Determine the [x, y] coordinate at the center of the cell enclosing the given text.  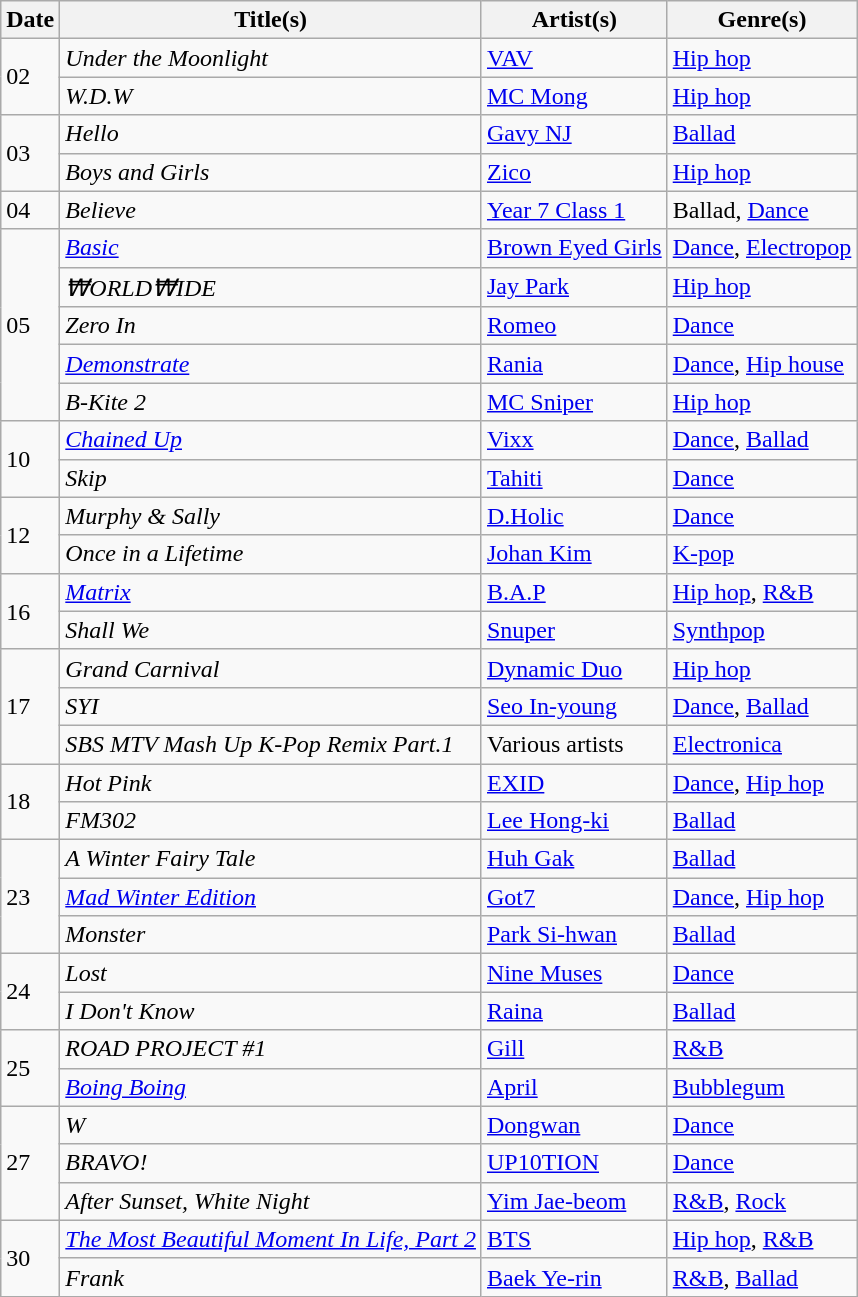
23 [30, 897]
Romeo [574, 326]
BRAVO! [271, 1163]
02 [30, 77]
Dynamic Duo [574, 668]
Gavy NJ [574, 134]
UP10TION [574, 1163]
17 [30, 706]
Various artists [574, 744]
Got7 [574, 897]
R&B, Rock [762, 1201]
Frank [271, 1277]
₩ORLD₩IDE [271, 287]
K-pop [762, 554]
Vixx [574, 440]
FM302 [271, 821]
Lee Hong-ki [574, 821]
April [574, 1087]
Synthpop [762, 630]
VAV [574, 58]
Baek Ye-rin [574, 1277]
Genre(s) [762, 20]
BTS [574, 1239]
Chained Up [271, 440]
Yim Jae-beom [574, 1201]
EXID [574, 783]
Shall We [271, 630]
04 [30, 210]
05 [30, 325]
SYI [271, 706]
Demonstrate [271, 364]
The Most Beautiful Moment In Life, Part 2 [271, 1239]
Brown Eyed Girls [574, 248]
A Winter Fairy Tale [271, 859]
Gill [574, 1049]
MC Sniper [574, 402]
Mad Winter Edition [271, 897]
03 [30, 153]
Zico [574, 172]
Date [30, 20]
Rania [574, 364]
Boing Boing [271, 1087]
24 [30, 992]
W [271, 1125]
Electronica [762, 744]
Dongwan [574, 1125]
Boys and Girls [271, 172]
I Don't Know [271, 1011]
Park Si-hwan [574, 935]
Seo In-young [574, 706]
27 [30, 1163]
SBS MTV Mash Up K-Pop Remix Part.1 [271, 744]
Under the Moonlight [271, 58]
Grand Carnival [271, 668]
Dance, Hip house [762, 364]
Zero In [271, 326]
W.D.W [271, 96]
B.A.P [574, 592]
10 [30, 459]
Johan Kim [574, 554]
12 [30, 535]
Hello [271, 134]
Murphy & Sally [271, 516]
30 [30, 1258]
18 [30, 802]
D.Holic [574, 516]
Matrix [271, 592]
Monster [271, 935]
Skip [271, 478]
16 [30, 611]
Jay Park [574, 287]
Year 7 Class 1 [574, 210]
Ballad, Dance [762, 210]
Once in a Lifetime [271, 554]
Title(s) [271, 20]
R&B [762, 1049]
Huh Gak [574, 859]
Dance, Electropop [762, 248]
Lost [271, 973]
Nine Muses [574, 973]
Bubblegum [762, 1087]
B-Kite 2 [271, 402]
Hot Pink [271, 783]
25 [30, 1068]
Raina [574, 1011]
R&B, Ballad [762, 1277]
After Sunset, White Night [271, 1201]
Snuper [574, 630]
Basic [271, 248]
MC Mong [574, 96]
Believe [271, 210]
Tahiti [574, 478]
Artist(s) [574, 20]
ROAD PROJECT #1 [271, 1049]
